Find where the given text appears and provide that cell's center as (x, y) coordinate. 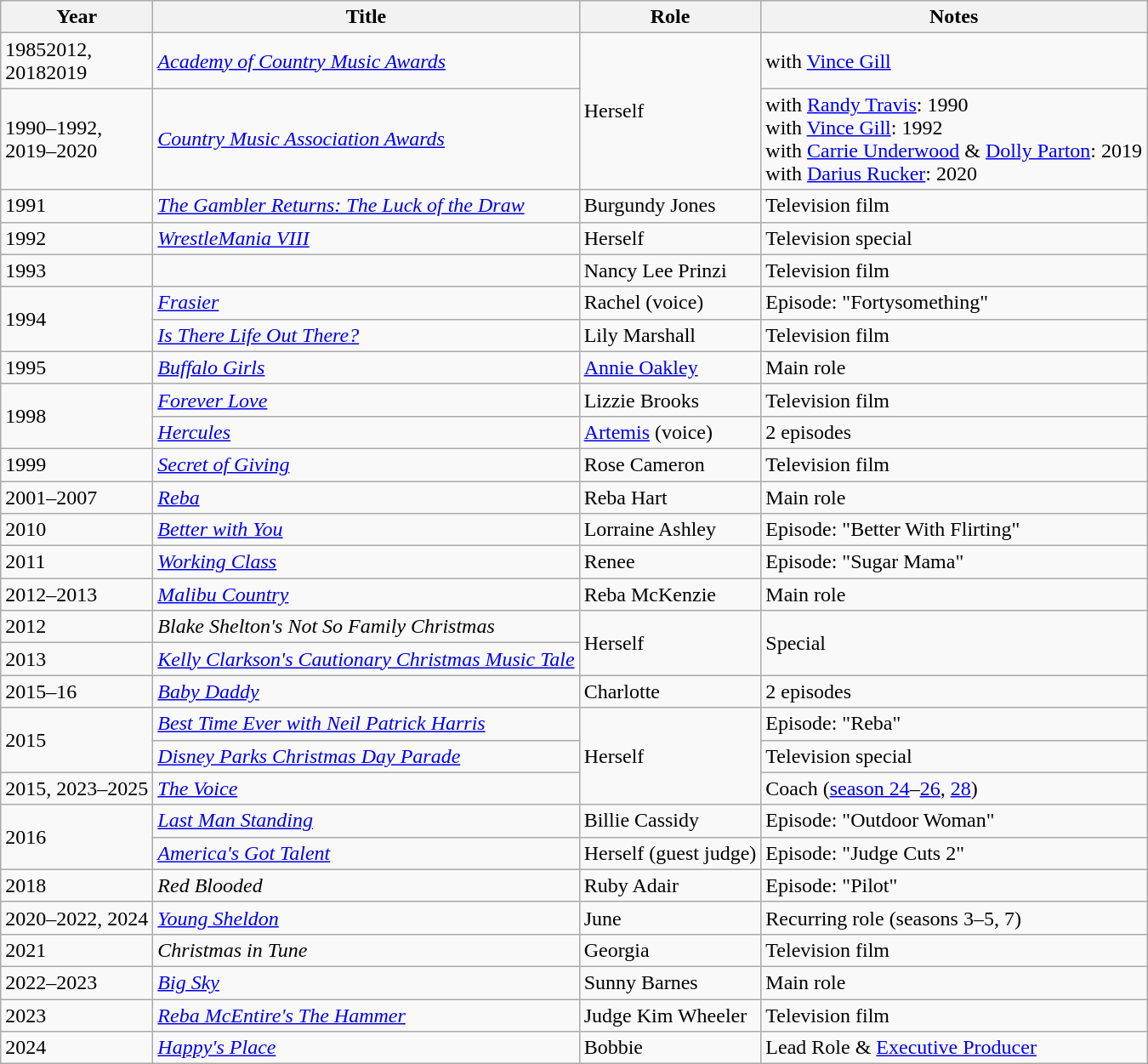
Episode: "Outdoor Woman" (954, 821)
with Randy Travis: 1990 with Vince Gill: 1992 with Carrie Underwood & Dolly Parton: 2019 with Darius Rucker: 2020 (954, 139)
Happy's Place (366, 1048)
Secret of Giving (366, 464)
Burgundy Jones (670, 206)
Herself (guest judge) (670, 853)
2001–2007 (77, 498)
Rose Cameron (670, 464)
Bobbie (670, 1048)
Buffalo Girls (366, 367)
Billie Cassidy (670, 821)
Episode: "Fortysomething" (954, 303)
Year (77, 17)
Lorraine Ashley (670, 530)
Notes (954, 17)
Malibu Country (366, 595)
1993 (77, 270)
1995 (77, 367)
2024 (77, 1048)
Frasier (366, 303)
Kelly Clarkson's Cautionary Christmas Music Tale (366, 659)
1992 (77, 238)
WrestleMania VIII (366, 238)
Episode: "Judge Cuts 2" (954, 853)
Coach (season 24–26, 28) (954, 788)
2020–2022, 2024 (77, 918)
Better with You (366, 530)
Artemis (voice) (670, 432)
Nancy Lee Prinzi (670, 270)
Ruby Adair (670, 885)
1998 (77, 416)
Georgia (670, 950)
Best Time Ever with Neil Patrick Harris (366, 724)
Academy of Country Music Awards (366, 61)
Blake Shelton's Not So Family Christmas (366, 627)
with Vince Gill (954, 61)
2015, 2023–2025 (77, 788)
2016 (77, 837)
Sunny Barnes (670, 982)
Christmas in Tune (366, 950)
Rachel (voice) (670, 303)
Country Music Association Awards (366, 139)
Reba Hart (670, 498)
June (670, 918)
Judge Kim Wheeler (670, 1015)
Lizzie Brooks (670, 400)
2012 (77, 627)
2015–16 (77, 691)
Reba McKenzie (670, 595)
Episode: "Better With Flirting" (954, 530)
Reba McEntire's The Hammer (366, 1015)
The Voice (366, 788)
Baby Daddy (366, 691)
Episode: "Reba" (954, 724)
1991 (77, 206)
2012–2013 (77, 595)
Young Sheldon (366, 918)
2010 (77, 530)
Special (954, 643)
19852012,20182019 (77, 61)
Lead Role & Executive Producer (954, 1048)
2011 (77, 562)
Big Sky (366, 982)
Forever Love (366, 400)
Red Blooded (366, 885)
Role (670, 17)
Lily Marshall (670, 335)
1994 (77, 319)
1999 (77, 464)
Recurring role (seasons 3–5, 7) (954, 918)
Reba (366, 498)
2018 (77, 885)
Working Class (366, 562)
2013 (77, 659)
2023 (77, 1015)
Title (366, 17)
2015 (77, 740)
Episode: "Sugar Mama" (954, 562)
The Gambler Returns: The Luck of the Draw (366, 206)
Disney Parks Christmas Day Parade (366, 756)
1990–1992, 2019–2020 (77, 139)
Is There Life Out There? (366, 335)
Hercules (366, 432)
America's Got Talent (366, 853)
2022–2023 (77, 982)
Episode: "Pilot" (954, 885)
Annie Oakley (670, 367)
Renee (670, 562)
Last Man Standing (366, 821)
2021 (77, 950)
Charlotte (670, 691)
